Pinpoint the cell where the given text exists, returning its [x, y] midpoint coordinate. 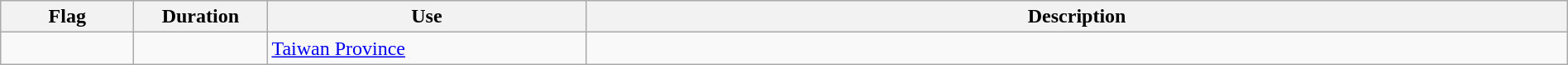
Taiwan Province [427, 48]
Flag [68, 17]
Use [427, 17]
Duration [200, 17]
Description [1077, 17]
